For the text-containing cell, return its midpoint in (x, y) coordinate format. 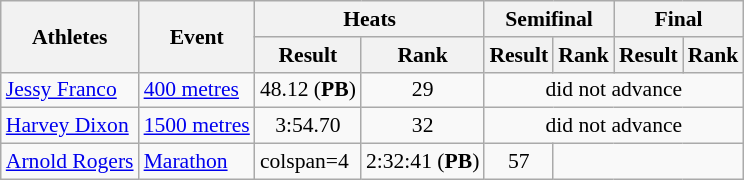
Final (678, 19)
32 (422, 126)
Heats (370, 19)
Jessy Franco (70, 90)
3:54.70 (308, 126)
Event (197, 36)
Arnold Rogers (70, 162)
Athletes (70, 36)
colspan=4 (308, 162)
Harvey Dixon (70, 126)
1500 metres (197, 126)
400 metres (197, 90)
57 (518, 162)
Marathon (197, 162)
48.12 (PB) (308, 90)
29 (422, 90)
Semifinal (548, 19)
2:32:41 (PB) (422, 162)
